Find where the given text appears and provide that cell's center as (X, Y) coordinate. 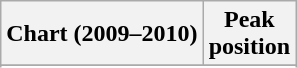
Chart (2009–2010) (102, 34)
Peakposition (249, 34)
